Extract the [x, y] coordinate from the center of the cell holding the provided text.  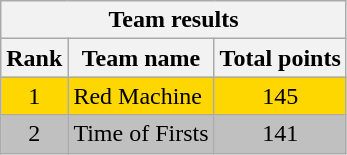
Team name [141, 58]
Time of Firsts [141, 134]
141 [280, 134]
Rank [34, 58]
Total points [280, 58]
1 [34, 96]
145 [280, 96]
2 [34, 134]
Red Machine [141, 96]
Team results [174, 20]
